From the cell containing the given text, extract its center point as [x, y] coordinate. 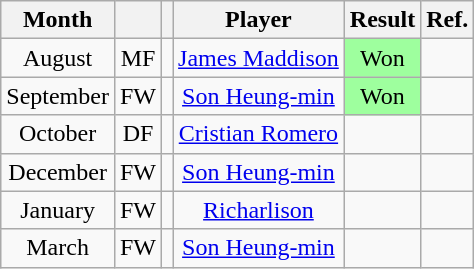
January [58, 210]
Player [259, 20]
James Maddison [259, 58]
Ref. [448, 20]
Richarlison [259, 210]
August [58, 58]
Cristian Romero [259, 134]
DF [138, 134]
December [58, 172]
Result [382, 20]
September [58, 96]
MF [138, 58]
October [58, 134]
March [58, 248]
Month [58, 20]
